Identify which cell holds the provided text, then report its [x, y] central coordinate. 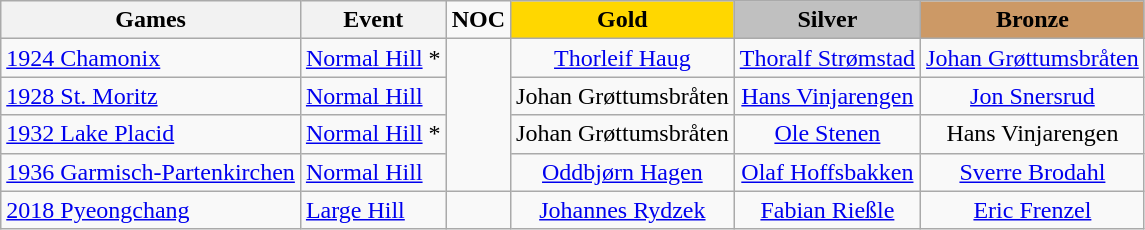
Thoralf Strømstad [827, 58]
Event [373, 20]
Large Hill [373, 210]
1936 Garmisch-Partenkirchen [151, 172]
Eric Frenzel [1033, 210]
1928 St. Moritz [151, 96]
1924 Chamonix [151, 58]
Olaf Hoffsbakken [827, 172]
2018 Pyeongchang [151, 210]
Ole Stenen [827, 134]
Sverre Brodahl [1033, 172]
Games [151, 20]
NOC [478, 20]
Silver [827, 20]
Johannes Rydzek [623, 210]
Fabian Rießle [827, 210]
Gold [623, 20]
Thorleif Haug [623, 58]
Jon Snersrud [1033, 96]
1932 Lake Placid [151, 134]
Oddbjørn Hagen [623, 172]
Bronze [1033, 20]
